Detect which cell encompasses the target text, then output its [x, y] center coordinate. 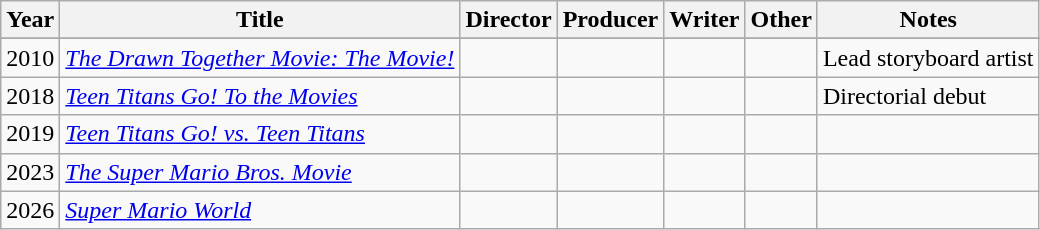
Writer [704, 20]
2010 [30, 58]
2023 [30, 172]
Teen Titans Go! To the Movies [260, 96]
Producer [610, 20]
Other [781, 20]
Teen Titans Go! vs. Teen Titans [260, 134]
Directorial debut [928, 96]
Title [260, 20]
Director [508, 20]
2019 [30, 134]
Year [30, 20]
Lead storyboard artist [928, 58]
Notes [928, 20]
2026 [30, 210]
The Drawn Together Movie: The Movie! [260, 58]
Super Mario World [260, 210]
2018 [30, 96]
The Super Mario Bros. Movie [260, 172]
